Detect which cell encompasses the target text, then output its (x, y) center coordinate. 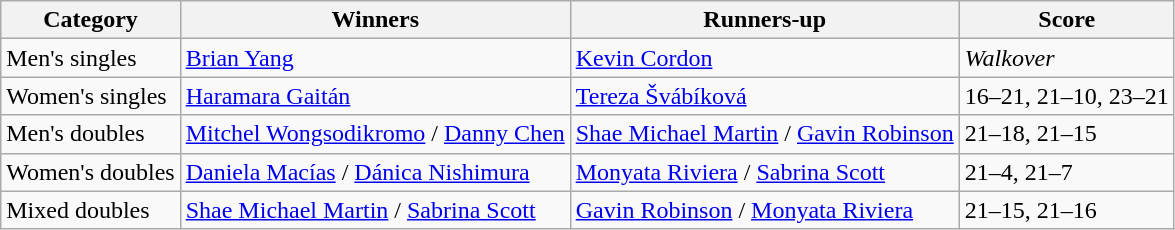
Runners-up (764, 20)
Women's singles (90, 96)
Walkover (1066, 58)
21–18, 21–15 (1066, 134)
Men's doubles (90, 134)
Haramara Gaitán (375, 96)
Tereza Švábíková (764, 96)
Daniela Macías / Dánica Nishimura (375, 172)
Shae Michael Martin / Sabrina Scott (375, 210)
Gavin Robinson / Monyata Riviera (764, 210)
Mitchel Wongsodikromo / Danny Chen (375, 134)
Kevin Cordon (764, 58)
Shae Michael Martin / Gavin Robinson (764, 134)
Mixed doubles (90, 210)
Score (1066, 20)
21–15, 21–16 (1066, 210)
Monyata Riviera / Sabrina Scott (764, 172)
Category (90, 20)
21–4, 21–7 (1066, 172)
Winners (375, 20)
Brian Yang (375, 58)
Women's doubles (90, 172)
16–21, 21–10, 23–21 (1066, 96)
Men's singles (90, 58)
